For the text-containing cell, return its midpoint in (x, y) coordinate format. 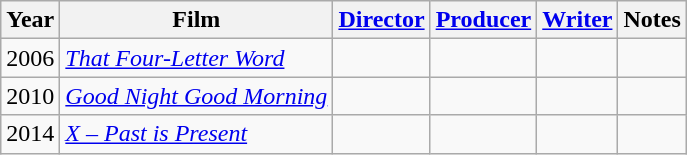
2010 (30, 96)
Director (382, 20)
X – Past is Present (196, 134)
2006 (30, 58)
Notes (652, 20)
2014 (30, 134)
Good Night Good Morning (196, 96)
Film (196, 20)
Writer (578, 20)
Year (30, 20)
That Four-Letter Word (196, 58)
Producer (484, 20)
